Pinpoint the cell where the given text exists, returning its (X, Y) midpoint coordinate. 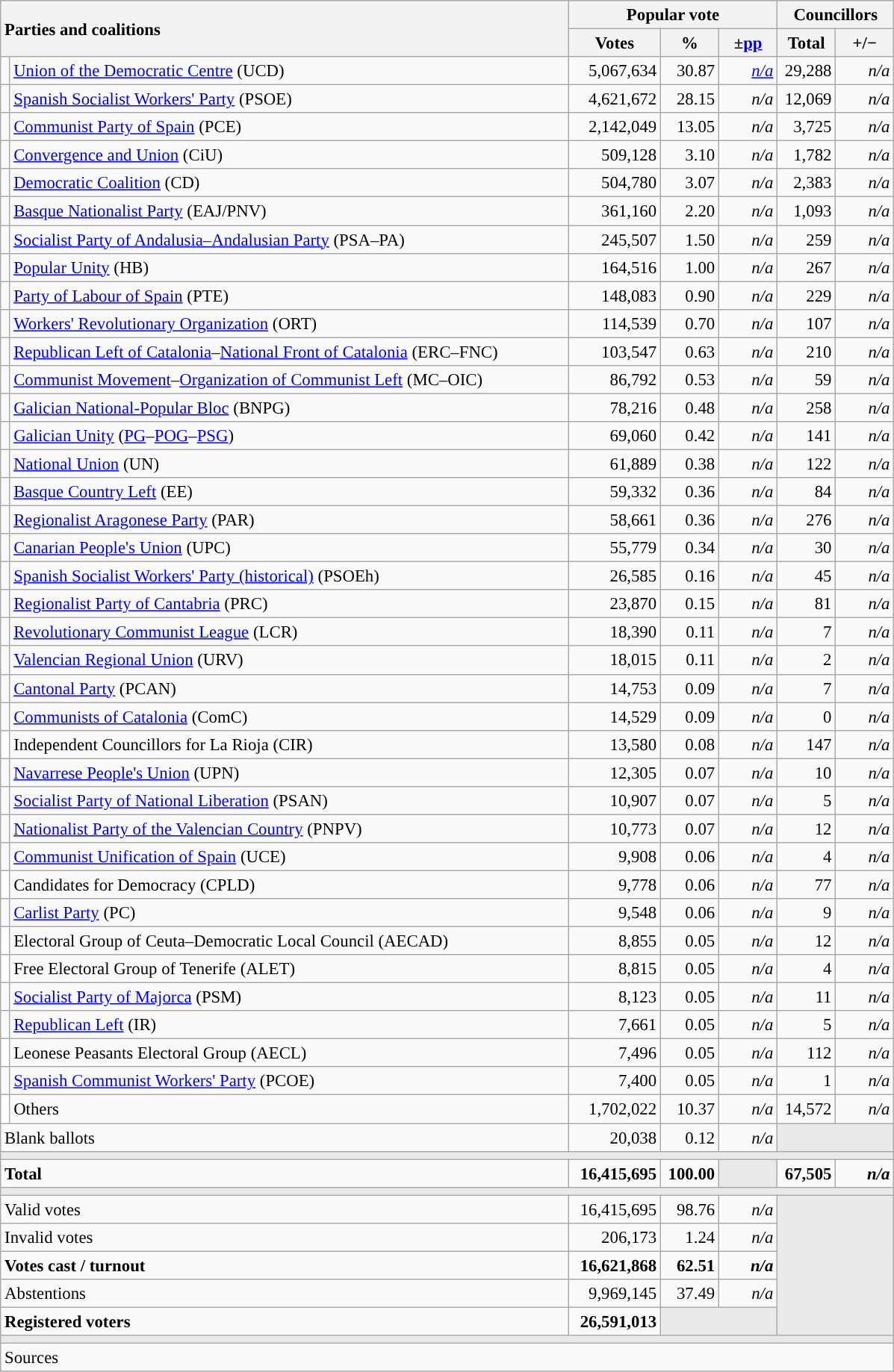
114,539 (614, 323)
Cantonal Party (PCAN) (289, 688)
86,792 (614, 380)
Socialist Party of National Liberation (PSAN) (289, 801)
Spanish Socialist Workers' Party (historical) (PSOEh) (289, 576)
78,216 (614, 408)
Regionalist Party of Cantabria (PRC) (289, 604)
Communists of Catalonia (ComC) (289, 717)
Candidates for Democracy (CPLD) (289, 885)
Abstentions (285, 1294)
Revolutionary Communist League (LCR) (289, 632)
1 (807, 1082)
Spanish Communist Workers' Party (PCOE) (289, 1082)
10,773 (614, 829)
12,305 (614, 773)
9,548 (614, 913)
Independent Councillors for La Rioja (CIR) (289, 744)
1,782 (807, 155)
10,907 (614, 801)
Councillors (836, 15)
3.07 (689, 183)
0.90 (689, 296)
148,083 (614, 296)
Convergence and Union (CiU) (289, 155)
9,969,145 (614, 1294)
Galician Unity (PG–POG–PSG) (289, 436)
147 (807, 744)
1.24 (689, 1238)
276 (807, 520)
9,778 (614, 885)
18,015 (614, 661)
Votes cast / turnout (285, 1265)
11 (807, 997)
30 (807, 548)
Regionalist Aragonese Party (PAR) (289, 520)
122 (807, 464)
2,142,049 (614, 127)
0.12 (689, 1138)
107 (807, 323)
0.08 (689, 744)
1.00 (689, 267)
14,529 (614, 717)
259 (807, 240)
Basque Nationalist Party (EAJ/PNV) (289, 211)
112 (807, 1053)
1,093 (807, 211)
Workers' Revolutionary Organization (ORT) (289, 323)
Spanish Socialist Workers' Party (PSOE) (289, 99)
Basque Country Left (EE) (289, 492)
Communist Movement–Organization of Communist Left (MC–OIC) (289, 380)
0.15 (689, 604)
84 (807, 492)
16,621,868 (614, 1265)
69,060 (614, 436)
61,889 (614, 464)
9 (807, 913)
4,621,672 (614, 99)
210 (807, 352)
164,516 (614, 267)
Votes (614, 43)
26,585 (614, 576)
2,383 (807, 183)
Party of Labour of Spain (PTE) (289, 296)
62.51 (689, 1265)
Republican Left (IR) (289, 1025)
2.20 (689, 211)
26,591,013 (614, 1321)
0.34 (689, 548)
28.15 (689, 99)
8,855 (614, 941)
20,038 (614, 1138)
103,547 (614, 352)
Valid votes (285, 1209)
10 (807, 773)
1,702,022 (614, 1109)
29,288 (807, 71)
59,332 (614, 492)
% (689, 43)
5,067,634 (614, 71)
81 (807, 604)
67,505 (807, 1173)
7,661 (614, 1025)
0.48 (689, 408)
Republican Left of Catalonia–National Front of Catalonia (ERC–FNC) (289, 352)
Popular Unity (HB) (289, 267)
37.49 (689, 1294)
2 (807, 661)
77 (807, 885)
509,128 (614, 155)
0.70 (689, 323)
59 (807, 380)
Leonese Peasants Electoral Group (AECL) (289, 1053)
0.38 (689, 464)
30.87 (689, 71)
8,123 (614, 997)
Valencian Regional Union (URV) (289, 661)
7,496 (614, 1053)
Registered voters (285, 1321)
45 (807, 576)
13,580 (614, 744)
98.76 (689, 1209)
Democratic Coalition (CD) (289, 183)
58,661 (614, 520)
12,069 (807, 99)
0.63 (689, 352)
Free Electoral Group of Tenerife (ALET) (289, 969)
3.10 (689, 155)
Communist Party of Spain (PCE) (289, 127)
1.50 (689, 240)
3,725 (807, 127)
Others (289, 1109)
Navarrese People's Union (UPN) (289, 773)
Galician National-Popular Bloc (BNPG) (289, 408)
Canarian People's Union (UPC) (289, 548)
206,173 (614, 1238)
10.37 (689, 1109)
267 (807, 267)
245,507 (614, 240)
229 (807, 296)
18,390 (614, 632)
13.05 (689, 127)
8,815 (614, 969)
23,870 (614, 604)
Carlist Party (PC) (289, 913)
14,572 (807, 1109)
Socialist Party of Andalusia–Andalusian Party (PSA–PA) (289, 240)
Nationalist Party of the Valencian Country (PNPV) (289, 829)
0.16 (689, 576)
0.53 (689, 380)
361,160 (614, 211)
0.42 (689, 436)
Invalid votes (285, 1238)
14,753 (614, 688)
Union of the Democratic Centre (UCD) (289, 71)
141 (807, 436)
+/− (865, 43)
National Union (UN) (289, 464)
Blank ballots (285, 1138)
100.00 (689, 1173)
55,779 (614, 548)
Popular vote (672, 15)
Socialist Party of Majorca (PSM) (289, 997)
9,908 (614, 857)
Electoral Group of Ceuta–Democratic Local Council (AECAD) (289, 941)
0 (807, 717)
504,780 (614, 183)
7,400 (614, 1082)
258 (807, 408)
Communist Unification of Spain (UCE) (289, 857)
Parties and coalitions (285, 28)
Sources (447, 1358)
±pp (748, 43)
